From the cell containing the given text, extract its center point as (x, y) coordinate. 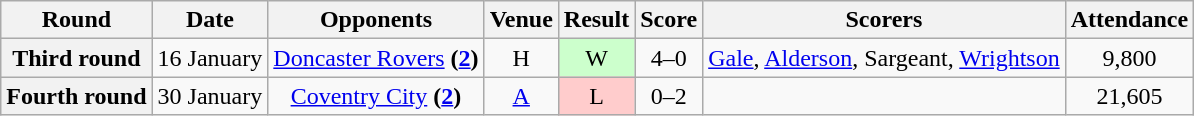
Round (76, 20)
H (521, 58)
4–0 (669, 58)
Opponents (376, 20)
16 January (210, 58)
Doncaster Rovers (2) (376, 58)
Date (210, 20)
30 January (210, 96)
9,800 (1129, 58)
Fourth round (76, 96)
Scorers (884, 20)
21,605 (1129, 96)
Result (596, 20)
L (596, 96)
Attendance (1129, 20)
A (521, 96)
Venue (521, 20)
Score (669, 20)
Gale, Alderson, Sargeant, Wrightson (884, 58)
Third round (76, 58)
Coventry City (2) (376, 96)
0–2 (669, 96)
W (596, 58)
